Search for the cell housing the specified text and yield its [x, y] center coordinate. 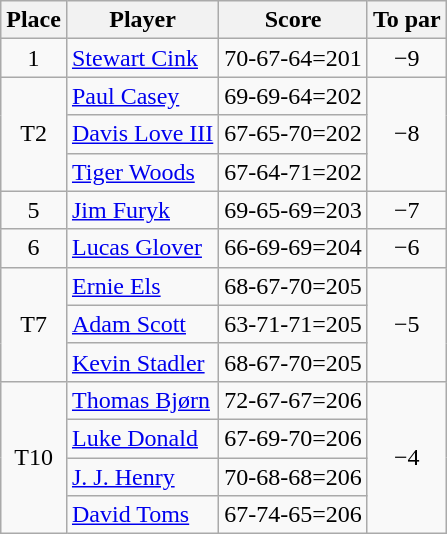
67-64-71=202 [294, 172]
72-67-67=206 [294, 400]
Paul Casey [142, 96]
−6 [406, 248]
Luke Donald [142, 438]
Player [142, 20]
Davis Love III [142, 134]
63-71-71=205 [294, 324]
Stewart Cink [142, 58]
Adam Scott [142, 324]
−7 [406, 210]
−8 [406, 134]
67-69-70=206 [294, 438]
69-65-69=203 [294, 210]
Lucas Glover [142, 248]
Tiger Woods [142, 172]
67-65-70=202 [294, 134]
5 [34, 210]
Jim Furyk [142, 210]
69-69-64=202 [294, 96]
Ernie Els [142, 286]
Thomas Bjørn [142, 400]
David Toms [142, 515]
−4 [406, 457]
70-67-64=201 [294, 58]
T2 [34, 134]
66-69-69=204 [294, 248]
67-74-65=206 [294, 515]
1 [34, 58]
Score [294, 20]
−5 [406, 324]
T7 [34, 324]
To par [406, 20]
Kevin Stadler [142, 362]
Place [34, 20]
70-68-68=206 [294, 477]
T10 [34, 457]
−9 [406, 58]
J. J. Henry [142, 477]
6 [34, 248]
